Identify which cell holds the provided text, then report its (x, y) central coordinate. 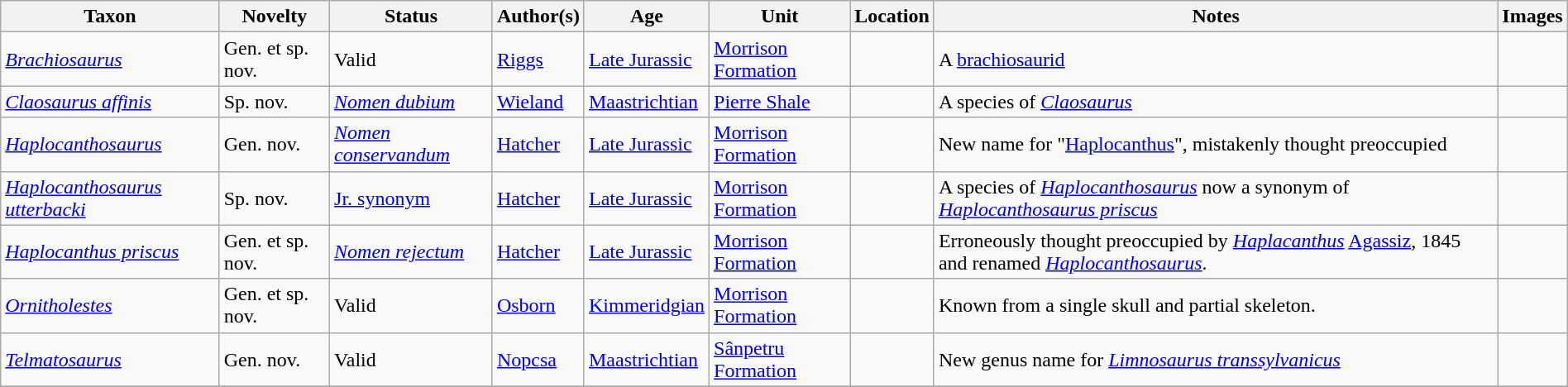
Status (412, 17)
Ornitholestes (110, 306)
Riggs (538, 60)
Haplocanthosaurus utterbacki (110, 198)
Taxon (110, 17)
A brachiosaurid (1216, 60)
Known from a single skull and partial skeleton. (1216, 306)
Unit (780, 17)
Telmatosaurus (110, 359)
Nopcsa (538, 359)
Sânpetru Formation (780, 359)
A species of Claosaurus (1216, 102)
Wieland (538, 102)
Haplocanthosaurus (110, 144)
Location (892, 17)
Erroneously thought preoccupied by Haplacanthus Agassiz, 1845 and renamed Haplocanthosaurus. (1216, 251)
Nomen conservandum (412, 144)
Notes (1216, 17)
Pierre Shale (780, 102)
Claosaurus affinis (110, 102)
New genus name for Limnosaurus transsylvanicus (1216, 359)
Osborn (538, 306)
Jr. synonym (412, 198)
New name for "Haplocanthus", mistakenly thought preoccupied (1216, 144)
Nomen dubium (412, 102)
Images (1532, 17)
Author(s) (538, 17)
Brachiosaurus (110, 60)
Age (647, 17)
Novelty (275, 17)
Haplocanthus priscus (110, 251)
Kimmeridgian (647, 306)
Nomen rejectum (412, 251)
A species of Haplocanthosaurus now a synonym of Haplocanthosaurus priscus (1216, 198)
